Search for the cell housing the specified text and yield its [X, Y] center coordinate. 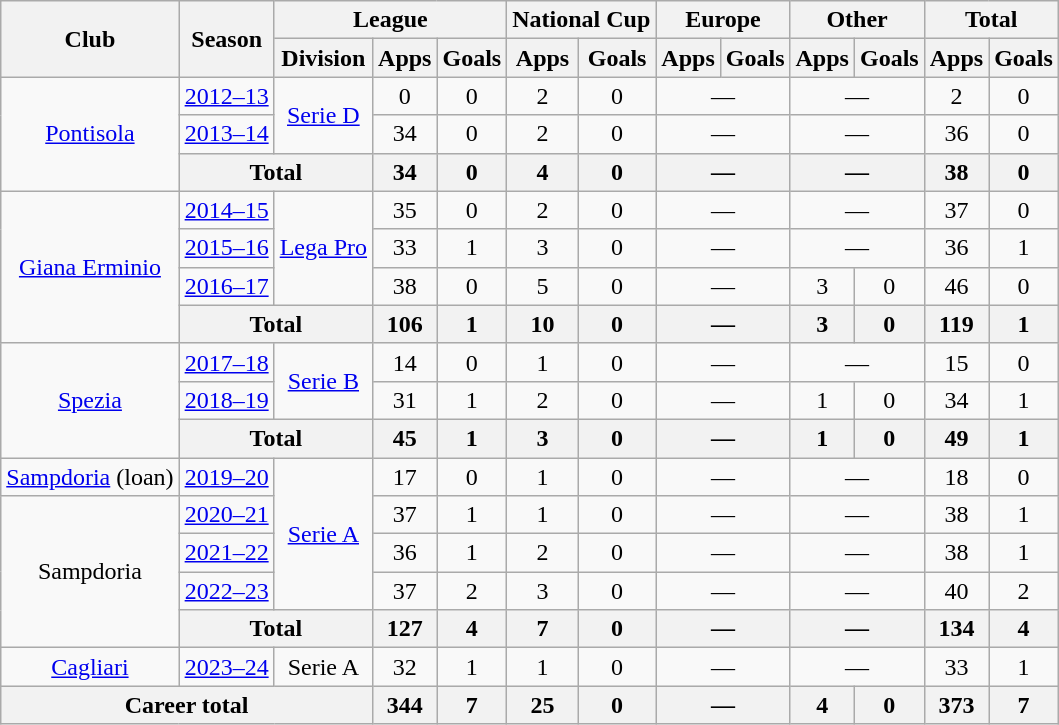
344 [405, 705]
Cagliari [90, 667]
2012–13 [226, 96]
2023–24 [226, 667]
2018–19 [226, 400]
10 [543, 324]
2021–22 [226, 553]
Serie B [323, 381]
Sampdoria [90, 572]
127 [405, 629]
2022–23 [226, 591]
National Cup [582, 20]
5 [543, 286]
2016–17 [226, 286]
2019–20 [226, 477]
Spezia [90, 400]
Giana Erminio [90, 267]
40 [956, 591]
League [390, 20]
31 [405, 400]
2015–16 [226, 248]
106 [405, 324]
2014–15 [226, 210]
Europe [723, 20]
15 [956, 362]
Pontisola [90, 134]
46 [956, 286]
Sampdoria (loan) [90, 477]
2017–18 [226, 362]
35 [405, 210]
45 [405, 438]
32 [405, 667]
2020–21 [226, 515]
Career total [187, 705]
Serie D [323, 115]
Other [857, 20]
Division [323, 58]
2013–14 [226, 134]
119 [956, 324]
25 [543, 705]
17 [405, 477]
14 [405, 362]
373 [956, 705]
Season [226, 39]
49 [956, 438]
18 [956, 477]
Lega Pro [323, 248]
134 [956, 629]
Club [90, 39]
